Provide the [x, y] coordinate of the cell's center where the given text is located.  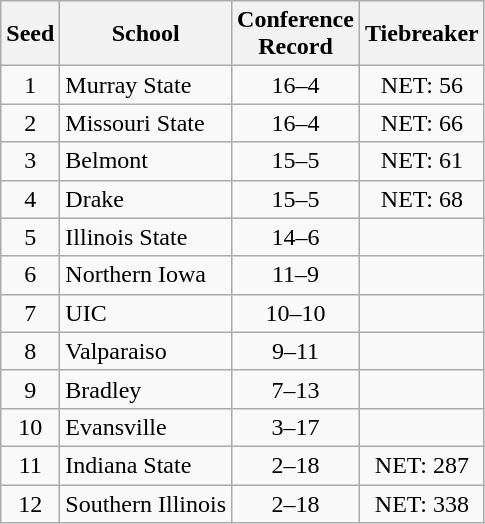
7–13 [296, 389]
NET: 61 [422, 161]
NET: 68 [422, 199]
5 [30, 237]
Seed [30, 34]
Northern Iowa [146, 275]
School [146, 34]
1 [30, 85]
UIC [146, 313]
ConferenceRecord [296, 34]
Valparaiso [146, 351]
Bradley [146, 389]
Missouri State [146, 123]
9–11 [296, 351]
Drake [146, 199]
Belmont [146, 161]
11 [30, 465]
NET: 56 [422, 85]
NET: 338 [422, 503]
11–9 [296, 275]
6 [30, 275]
3 [30, 161]
NET: 66 [422, 123]
10–10 [296, 313]
7 [30, 313]
Tiebreaker [422, 34]
Indiana State [146, 465]
14–6 [296, 237]
Southern Illinois [146, 503]
Evansville [146, 427]
4 [30, 199]
Murray State [146, 85]
9 [30, 389]
3–17 [296, 427]
10 [30, 427]
12 [30, 503]
2 [30, 123]
Illinois State [146, 237]
8 [30, 351]
NET: 287 [422, 465]
